Pinpoint the cell where the given text exists, returning its (x, y) midpoint coordinate. 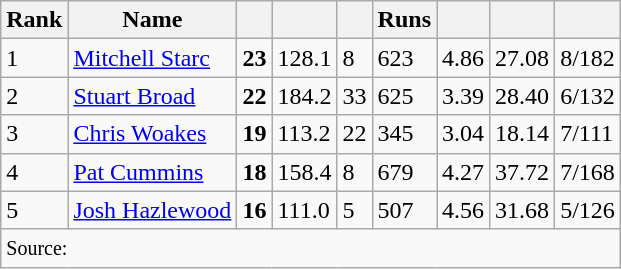
18.14 (522, 134)
623 (404, 58)
4 (34, 172)
Runs (404, 20)
2 (34, 96)
679 (404, 172)
7/111 (588, 134)
Source: (311, 248)
Name (152, 20)
345 (404, 134)
507 (404, 210)
3.04 (462, 134)
3 (34, 134)
18 (254, 172)
158.4 (304, 172)
6/132 (588, 96)
8/182 (588, 58)
Pat Cummins (152, 172)
5/126 (588, 210)
111.0 (304, 210)
4.27 (462, 172)
16 (254, 210)
28.40 (522, 96)
31.68 (522, 210)
Josh Hazlewood (152, 210)
Chris Woakes (152, 134)
3.39 (462, 96)
19 (254, 134)
1 (34, 58)
4.86 (462, 58)
Mitchell Starc (152, 58)
Rank (34, 20)
37.72 (522, 172)
33 (354, 96)
113.2 (304, 134)
7/168 (588, 172)
Stuart Broad (152, 96)
184.2 (304, 96)
4.56 (462, 210)
625 (404, 96)
27.08 (522, 58)
23 (254, 58)
128.1 (304, 58)
